Provide the (x, y) coordinate of the cell's center where the given text is located.  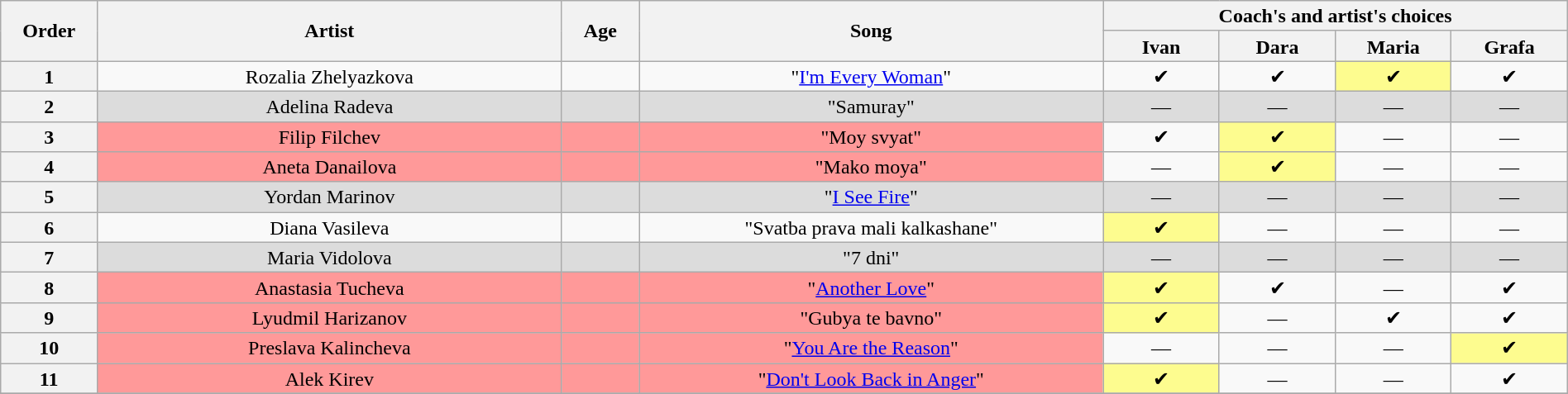
Maria (1394, 46)
Yordan Marinov (329, 197)
10 (50, 349)
Ivan (1161, 46)
Maria Vidolova (329, 258)
"I See Fire" (872, 197)
"Gubya te bavno" (872, 317)
"Another Love" (872, 287)
7 (50, 258)
Diana Vasileva (329, 228)
9 (50, 317)
"Don't Look Back in Anger" (872, 378)
Coach's and artist's choices (1335, 17)
Age (600, 31)
Artist (329, 31)
Adelina Radeva (329, 106)
2 (50, 106)
"You Are the Reason" (872, 349)
Anastasia Tucheva (329, 287)
Dara (1277, 46)
Lyudmil Harizanov (329, 317)
"Mako moya" (872, 167)
"Samuray" (872, 106)
"Svatba prava mali kalkashane" (872, 228)
Alek Kirev (329, 378)
3 (50, 137)
4 (50, 167)
Aneta Danailova (329, 167)
Filip Filchev (329, 137)
"I'm Every Woman" (872, 76)
Song (872, 31)
Rozalia Zhelyazkova (329, 76)
"Moy svyat" (872, 137)
6 (50, 228)
5 (50, 197)
11 (50, 378)
8 (50, 287)
Preslava Kalincheva (329, 349)
Grafa (1509, 46)
Order (50, 31)
"7 dni" (872, 258)
1 (50, 76)
